Return the [X, Y] coordinate for the center point of the cell that contains the specified text.  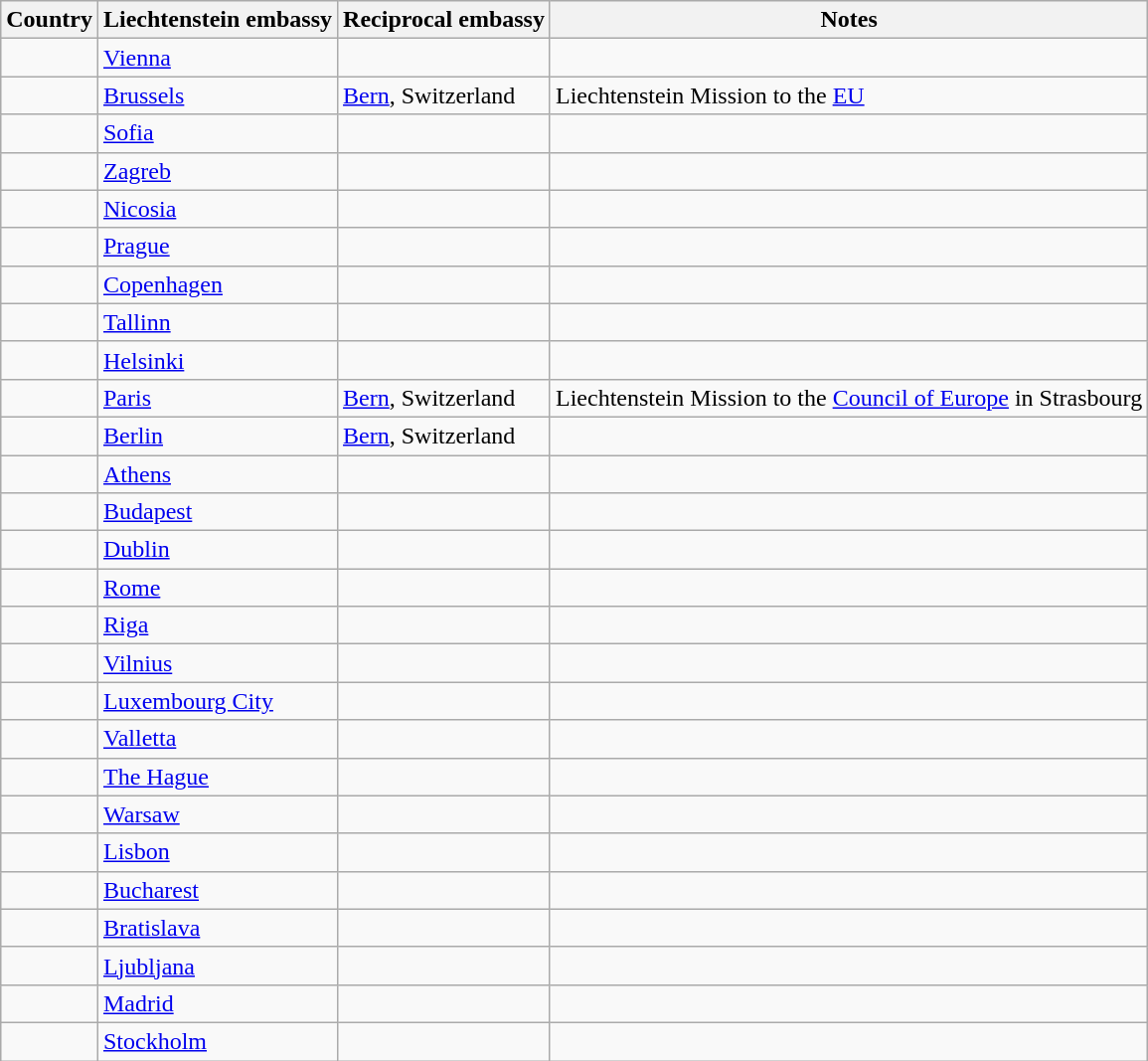
Helsinki [217, 360]
Luxembourg City [217, 701]
Tallinn [217, 322]
Rome [217, 588]
Bucharest [217, 890]
Reciprocal embassy [444, 20]
Notes [849, 20]
Liechtenstein Mission to the EU [849, 95]
Warsaw [217, 814]
Athens [217, 474]
Stockholm [217, 1041]
Riga [217, 625]
Nicosia [217, 209]
Lisbon [217, 852]
Ljubljana [217, 966]
Vilnius [217, 663]
Prague [217, 247]
Budapest [217, 512]
Vienna [217, 58]
Dublin [217, 550]
Berlin [217, 436]
Brussels [217, 95]
Zagreb [217, 171]
Paris [217, 398]
Sofia [217, 133]
Madrid [217, 1003]
Liechtenstein embassy [217, 20]
Country [50, 20]
The Hague [217, 777]
Copenhagen [217, 284]
Valletta [217, 739]
Liechtenstein Mission to the Council of Europe in Strasbourg [849, 398]
Bratislava [217, 928]
